Scan for the cell matching the given text and deliver its [X, Y] coordinate at center. 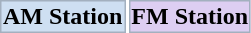
FM Station [190, 16]
AM Station [62, 16]
